Return the [x, y] coordinate for the center point of the cell that contains the specified text.  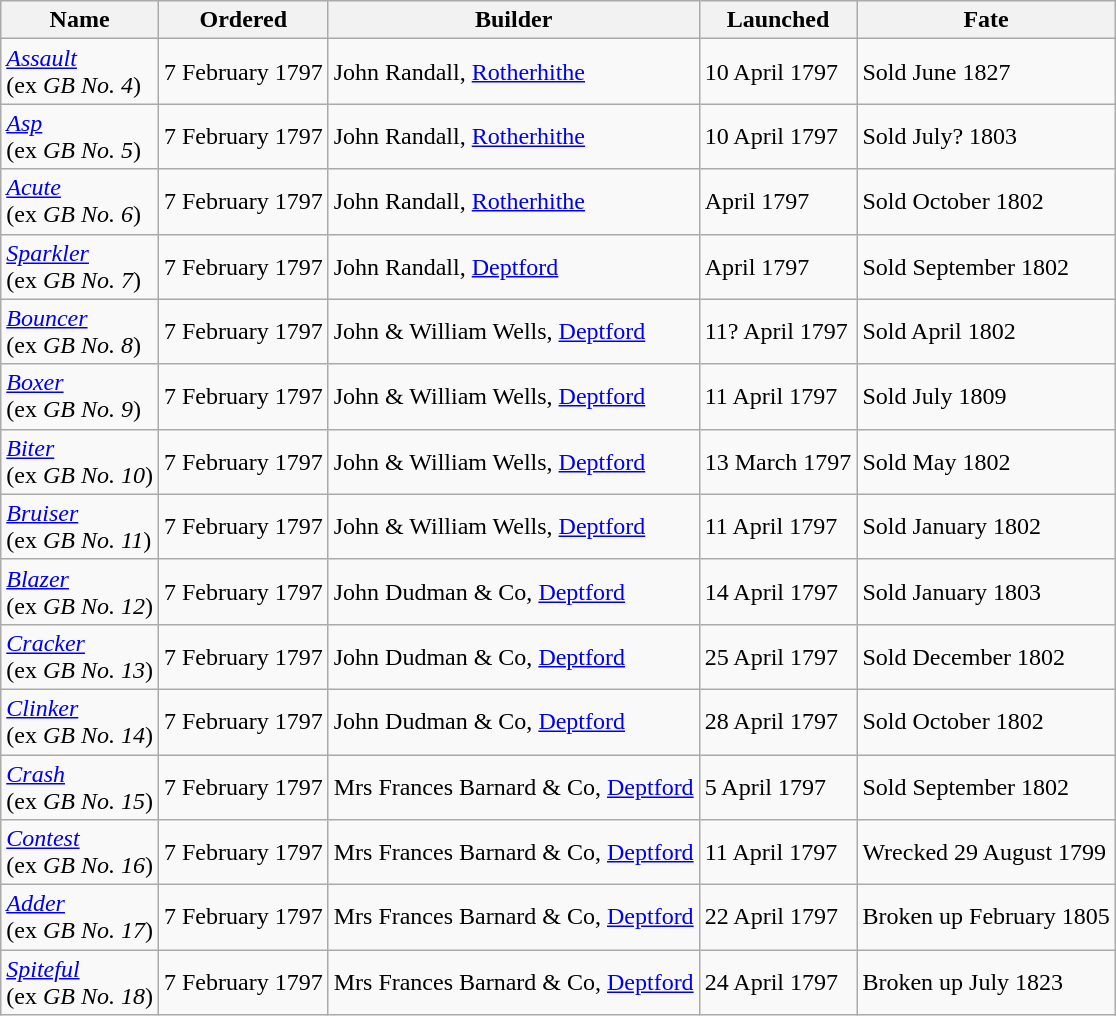
Broken up July 1823 [986, 982]
Sold December 1802 [986, 656]
28 April 1797 [778, 722]
Acute(ex GB No. 6) [80, 202]
Sold May 1802 [986, 462]
24 April 1797 [778, 982]
Sold July? 1803 [986, 136]
Contest(ex GB No. 16) [80, 852]
11? April 1797 [778, 332]
Sold June 1827 [986, 72]
Biter(ex GB No. 10) [80, 462]
Assault(ex GB No. 4) [80, 72]
Blazer(ex GB No. 12) [80, 592]
Sparkler(ex GB No. 7) [80, 266]
Clinker(ex GB No. 14) [80, 722]
14 April 1797 [778, 592]
John Randall, Deptford [514, 266]
Sold July 1809 [986, 396]
Sold January 1802 [986, 526]
Asp(ex GB No. 5) [80, 136]
Sold January 1803 [986, 592]
Bouncer(ex GB No. 8) [80, 332]
Builder [514, 20]
22 April 1797 [778, 918]
5 April 1797 [778, 786]
Ordered [243, 20]
25 April 1797 [778, 656]
Boxer(ex GB No. 9) [80, 396]
Adder(ex GB No. 17) [80, 918]
Launched [778, 20]
Name [80, 20]
Bruiser(ex GB No. 11) [80, 526]
Cracker(ex GB No. 13) [80, 656]
Spiteful(ex GB No. 18) [80, 982]
Broken up February 1805 [986, 918]
13 March 1797 [778, 462]
Crash(ex GB No. 15) [80, 786]
Fate [986, 20]
Wrecked 29 August 1799 [986, 852]
Sold April 1802 [986, 332]
